Search for the cell housing the specified text and yield its [x, y] center coordinate. 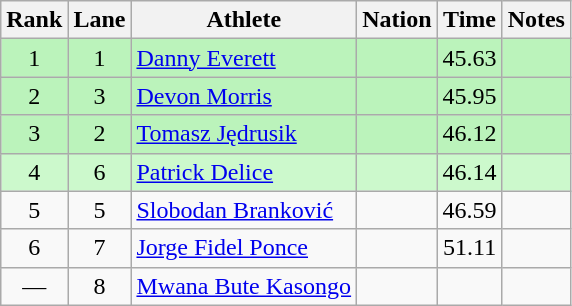
Devon Morris [244, 96]
Notes [536, 20]
7 [100, 248]
Patrick Delice [244, 172]
51.11 [470, 248]
Jorge Fidel Ponce [244, 248]
Rank [34, 20]
8 [100, 286]
Time [470, 20]
— [34, 286]
46.12 [470, 134]
Slobodan Branković [244, 210]
Nation [397, 20]
Athlete [244, 20]
4 [34, 172]
Lane [100, 20]
45.63 [470, 58]
Tomasz Jędrusik [244, 134]
Danny Everett [244, 58]
45.95 [470, 96]
46.14 [470, 172]
46.59 [470, 210]
Mwana Bute Kasongo [244, 286]
